For the text-containing cell, return its midpoint in [X, Y] coordinate format. 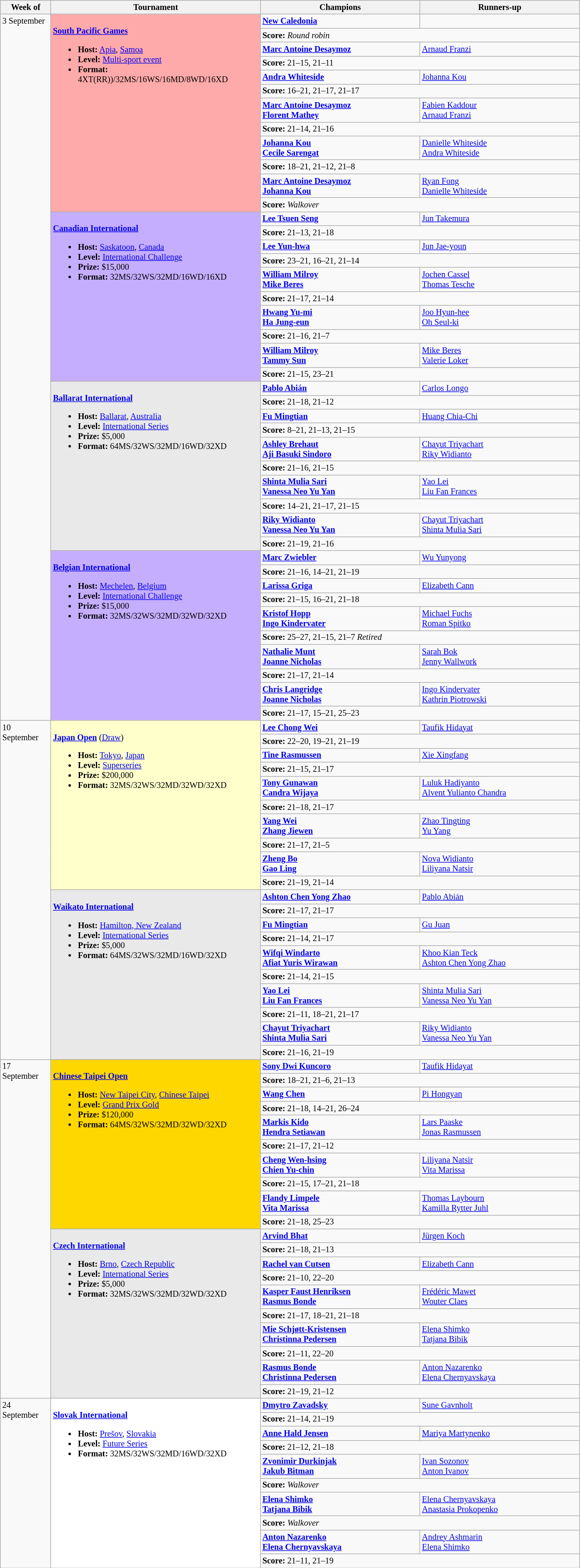
Arvind Bhat [340, 1236]
Nathalie Munt Joanne Nicholas [340, 656]
Score: 21–17, 21–17 [420, 911]
Score: 16–21, 21–17, 21–17 [420, 91]
Belgian InternationalHost: Mechelen, BelgiumLevel: International ChallengePrize: $15,000Format: 32MS/32WS/32MD/32WD/32XD [156, 636]
Score: 22–20, 19–21, 21–19 [420, 741]
Score: 21–18, 14–21, 26–24 [420, 1108]
Pi Hongyan [500, 1094]
Score: 21–15, 21–17 [420, 769]
New Caledonia [340, 21]
Score: 21–14, 21–16 [420, 129]
Kristof Hopp Ingo Kindervater [340, 619]
Elena Chernyavskaya Anastasia Prokopenko [500, 1504]
Andrey Ashmarin Elena Shimko [500, 1542]
Arnaud Franzi [500, 49]
Khoo Kian Teck Ashton Chen Yong Zhao [500, 958]
Chris Langridge Joanne Nicholas [340, 694]
Canadian InternationalHost: Saskatoon, CanadaLevel: International ChallengePrize: $15,000Format: 32MS/32WS/32MD/16WD/16XD [156, 296]
Andra Whiteside [340, 77]
Score: 21–17, 21–5 [420, 845]
Chinese Taipei OpenHost: New Taipei City, Chinese TaipeiLevel: Grand Prix GoldPrize: $120,000Format: 64MS/32WS/32MD/32WD/32XD [156, 1144]
Waikato InternationalHost: Hamilton, New ZealandLevel: International SeriesPrize: $5,000Format: 64MS/32WS/32MD/16WD/32XD [156, 974]
Week of [26, 7]
Score: 21–18, 21–17 [420, 807]
Lee Yun-hwa [340, 246]
Ashley Brehaut Aji Basuki Sindoro [340, 449]
South Pacific GamesHost: Apia, SamoaLevel: Multi-sport eventFormat: 4XT(RR))/32MS/16WS/16MD/8WD/16XD [156, 113]
Score: 14–21, 21–17, 21–15 [420, 506]
Lee Chong Wei [340, 727]
Ryan Fong Danielle Whiteside [500, 186]
3 September [26, 367]
Marc Antoine Desaymoz Johanna Kou [340, 186]
Score: 21–18, 25–23 [420, 1222]
Score: 21–17, 18–21, 21–18 [420, 1316]
Thomas Laybourn Kamilla Rytter Juhl [500, 1203]
Score: 21–10, 22–20 [420, 1278]
Michael Fuchs Roman Spitko [500, 619]
Score: 21–14, 21–17 [420, 939]
Carlos Longo [500, 388]
William Milroy Tammy Sun [340, 355]
Sune Gavnholt [500, 1405]
Gu Juan [500, 924]
Ingo Kindervater Kathrin Piotrowski [500, 694]
Score: 21–16, 14–21, 21–19 [420, 572]
Slovak InternationalHost: Prešov, SlovakiaLevel: Future SeriesFormat: 32MS/32WS/32MD/16WD/32XD [156, 1483]
Score: 21–19, 21–16 [420, 544]
Tony Gunawan Candra Wijaya [340, 788]
William Milroy Mike Beres [340, 279]
Kasper Faust Henriksen Rasmus Bonde [340, 1297]
Wang Chen [340, 1094]
Ivan Sozonov Anton Ivanov [500, 1466]
Japan Open (Draw)Host: Tokyo, JapanLevel: SuperseriesPrize: $200,000Format: 32MS/32WS/32MD/32WD/32XD [156, 805]
Zheng Bo Gao Ling [340, 864]
Flandy Limpele Vita Marissa [340, 1203]
Wifqi Windarto Afiat Yuris Wirawan [340, 958]
Liliyana Natsir Vita Marissa [500, 1165]
Larissa Griga [340, 585]
Tournament [156, 7]
Luluk Hadiyanto Alvent Yulianto Chandra [500, 788]
10 September [26, 890]
Champions [340, 7]
Tine Rasmussen [340, 755]
Zhao Tingting Yu Yang [500, 826]
Score: 21–19, 21–14 [420, 883]
Score: 21–19, 21–12 [420, 1391]
Score: 25–27, 21–15, 21–7 Retired [420, 637]
Score: 21–16, 21–19 [420, 1052]
Johanna Kou Cecile Sarengat [340, 148]
Score: 18–21, 21–12, 21–8 [420, 167]
Ashton Chen Yong Zhao [340, 897]
Danielle Whiteside Andra Whiteside [500, 148]
Nova Widianto Liliyana Natsir [500, 864]
Sony Dwi Kuncoro [340, 1066]
Mariya Martynenko [500, 1433]
Czech InternationalHost: Brno, Czech RepublicLevel: International SeriesPrize: $5,000Format: 32MS/32WS/32MD/32WD/32XD [156, 1314]
Score: 18–21, 21–6, 21–13 [420, 1080]
Huang Chia-Chi [500, 416]
Score: 21–13, 21–18 [420, 233]
Markis Kido Hendra Setiawan [340, 1127]
Cheng Wen-hsing Chien Yu-chin [340, 1165]
Score: 21–17, 21–12 [420, 1146]
Lee Tsuen Seng [340, 219]
Score: 21–11, 21–19 [420, 1561]
Score: 21–18, 21–12 [420, 402]
Score: 21–15, 16–21, 21–18 [420, 600]
Lars Paaske Jonas Rasmussen [500, 1127]
Marc Zwiebler [340, 558]
Fabien Kaddour Arnaud Franzi [500, 110]
Dmytro Zavadsky [340, 1405]
Joo Hyun-hee Oh Seul-ki [500, 317]
Jun Takemura [500, 219]
Zvonimir Durkinjak Jakub Bitman [340, 1466]
Score: 23–21, 16–21, 21–14 [420, 261]
Score: 21–17, 15–21, 25–23 [420, 713]
Johanna Kou [500, 77]
Runners-up [500, 7]
Score: 21–12, 21–18 [420, 1447]
Yang Wei Zhang Jiewen [340, 826]
Score: 21–18, 21–13 [420, 1250]
Marc Antoine Desaymoz Florent Mathey [340, 110]
Score: 8–21, 21–13, 21–15 [420, 430]
Rasmus Bonde Christinna Pedersen [340, 1372]
Score: Round robin [420, 35]
Score: 21–14, 21–19 [420, 1419]
Jochen Cassel Thomas Tesche [500, 279]
Marc Antoine Desaymoz [340, 49]
Score: 21–15, 17–21, 21–18 [420, 1184]
Score: 21–16, 21–7 [420, 336]
Score: 21–15, 21–11 [420, 63]
Mike Beres Valerie Loker [500, 355]
Ballarat InternationalHost: Ballarat, AustraliaLevel: International SeriesPrize: $5,000Format: 64MS/32WS/32MD/16WD/32XD [156, 466]
Wu Yunyong [500, 558]
Jürgen Koch [500, 1236]
Chayut Triyachart Riky Widianto [500, 449]
Jun Jae-youn [500, 246]
Rachel van Cutsen [340, 1264]
Anne Hald Jensen [340, 1433]
Score: 21–11, 22–20 [420, 1353]
24 September [26, 1483]
Hwang Yu-mi Ha Jung-eun [340, 317]
Frédéric Mawet Wouter Claes [500, 1297]
Score: 21–15, 23–21 [420, 374]
Score: 21–14, 21–15 [420, 976]
Mie Schjøtt-Kristensen Christinna Pedersen [340, 1334]
17 September [26, 1229]
Sarah Bok Jenny Wallwork [500, 656]
Score: 21–11, 18–21, 21–17 [420, 1014]
Score: 21–16, 21–15 [420, 468]
Xie Xingfang [500, 755]
